Pinpoint the cell where the given text exists, returning its [x, y] midpoint coordinate. 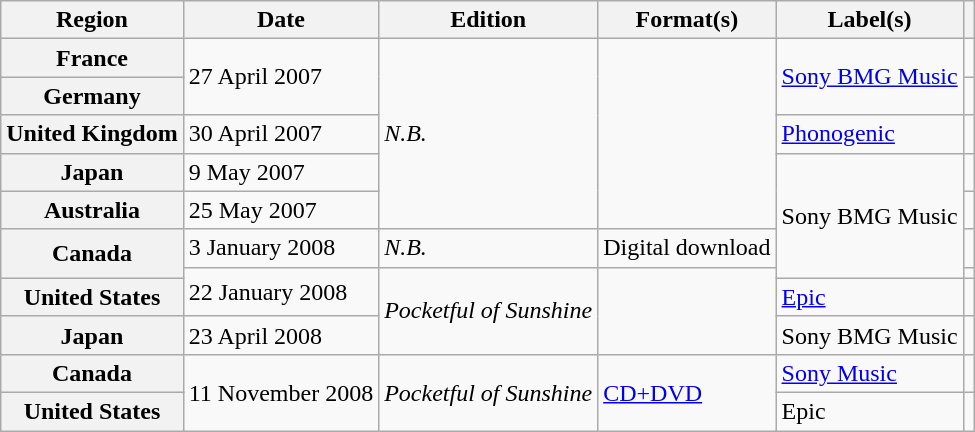
11 November 2008 [280, 392]
23 April 2008 [280, 335]
27 April 2007 [280, 77]
Digital download [687, 248]
CD+DVD [687, 392]
Date [280, 20]
Phonogenic [870, 134]
Format(s) [687, 20]
Region [92, 20]
Australia [92, 210]
Label(s) [870, 20]
Germany [92, 96]
United Kingdom [92, 134]
22 January 2008 [280, 292]
9 May 2007 [280, 172]
Edition [488, 20]
25 May 2007 [280, 210]
3 January 2008 [280, 248]
France [92, 58]
Sony Music [870, 373]
30 April 2007 [280, 134]
